Return the [x, y] coordinate for the center point of the cell that contains the specified text.  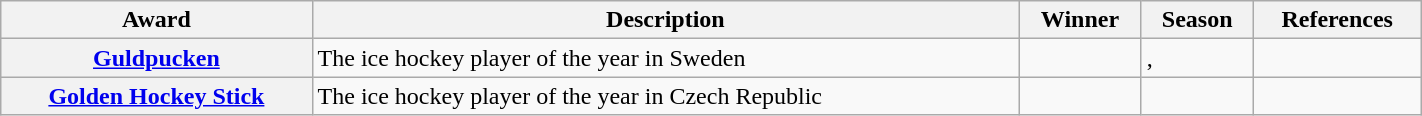
Winner [1080, 20]
Description [666, 20]
The ice hockey player of the year in Czech Republic [666, 96]
The ice hockey player of the year in Sweden [666, 58]
, [1197, 58]
References [1337, 20]
Guldpucken [156, 58]
Golden Hockey Stick [156, 96]
Season [1197, 20]
Award [156, 20]
